Find where the given text appears and provide that cell's center as [x, y] coordinate. 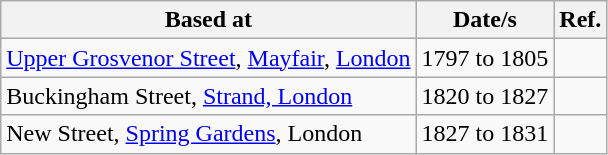
1797 to 1805 [485, 58]
Buckingham Street, Strand, London [208, 96]
Date/s [485, 20]
Ref. [580, 20]
1820 to 1827 [485, 96]
New Street, Spring Gardens, London [208, 134]
Upper Grosvenor Street, Mayfair, London [208, 58]
Based at [208, 20]
1827 to 1831 [485, 134]
